Capture the cell that displays the provided text and extract its [X, Y] central coordinate. 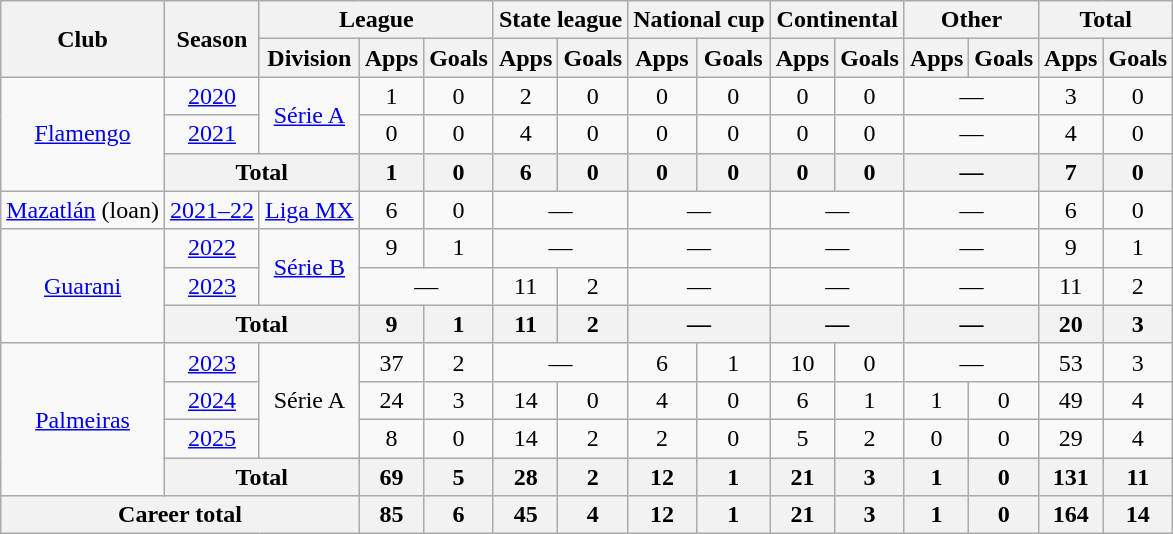
164 [1071, 515]
29 [1071, 438]
Liga MX [309, 210]
2024 [212, 400]
League [376, 20]
State league [560, 20]
2025 [212, 438]
20 [1071, 324]
Mazatlán (loan) [83, 210]
53 [1071, 362]
8 [391, 438]
2022 [212, 248]
85 [391, 515]
2020 [212, 96]
Career total [180, 515]
Division [309, 58]
Guarani [83, 286]
37 [391, 362]
Other [971, 20]
2021 [212, 134]
Palmeiras [83, 419]
7 [1071, 172]
Continental [837, 20]
Flamengo [83, 134]
28 [525, 477]
National cup [699, 20]
49 [1071, 400]
69 [391, 477]
Club [83, 39]
2021–22 [212, 210]
Season [212, 39]
45 [525, 515]
24 [391, 400]
131 [1071, 477]
10 [802, 362]
Série B [309, 267]
